Extract the (x, y) coordinate from the center of the cell holding the provided text.  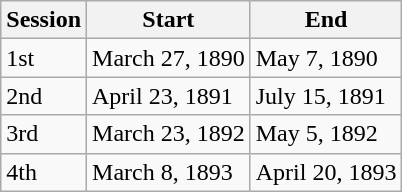
1st (44, 58)
Start (169, 20)
End (326, 20)
Session (44, 20)
July 15, 1891 (326, 96)
March 27, 1890 (169, 58)
April 20, 1893 (326, 172)
March 23, 1892 (169, 134)
March 8, 1893 (169, 172)
2nd (44, 96)
April 23, 1891 (169, 96)
3rd (44, 134)
4th (44, 172)
May 7, 1890 (326, 58)
May 5, 1892 (326, 134)
